Provide the [x, y] coordinate of the cell's center where the given text is located.  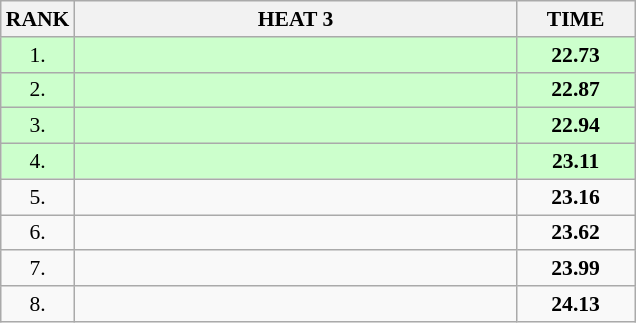
RANK [38, 19]
22.73 [576, 55]
22.94 [576, 126]
23.11 [576, 162]
4. [38, 162]
24.13 [576, 304]
1. [38, 55]
22.87 [576, 90]
3. [38, 126]
7. [38, 269]
8. [38, 304]
23.62 [576, 233]
5. [38, 197]
6. [38, 233]
23.16 [576, 197]
2. [38, 90]
23.99 [576, 269]
TIME [576, 19]
HEAT 3 [295, 19]
